Identify which cell holds the provided text, then report its (X, Y) central coordinate. 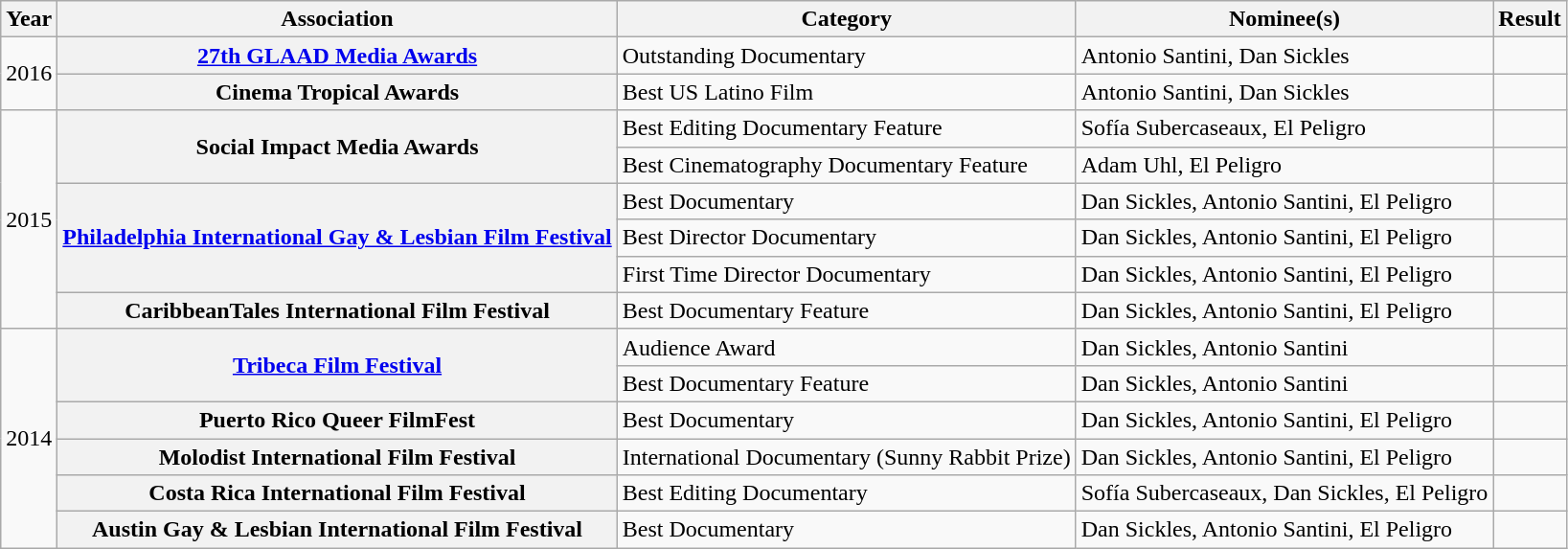
Cinema Tropical Awards (337, 92)
2016 (29, 74)
Adam Uhl, El Peligro (1284, 165)
Puerto Rico Queer FilmFest (337, 420)
Costa Rica International Film Festival (337, 493)
Philadelphia International Gay & Lesbian Film Festival (337, 238)
Austin Gay & Lesbian International Film Festival (337, 530)
Best Editing Documentary (847, 493)
Social Impact Media Awards (337, 147)
Category (847, 19)
Best US Latino Film (847, 92)
First Time Director Documentary (847, 274)
Audience Award (847, 347)
2014 (29, 438)
Molodist International Film Festival (337, 457)
2015 (29, 219)
Sofía Subercaseaux, Dan Sickles, El Peligro (1284, 493)
Year (29, 19)
CaribbeanTales International Film Festival (337, 310)
Result (1530, 19)
International Documentary (Sunny Rabbit Prize) (847, 457)
Outstanding Documentary (847, 56)
27th GLAAD Media Awards (337, 56)
Nominee(s) (1284, 19)
Best Cinematography Documentary Feature (847, 165)
Tribeca Film Festival (337, 365)
Best Director Documentary (847, 238)
Association (337, 19)
Sofía Subercaseaux, El Peligro (1284, 128)
Best Editing Documentary Feature (847, 128)
